From the cell containing the given text, extract its center point as [X, Y] coordinate. 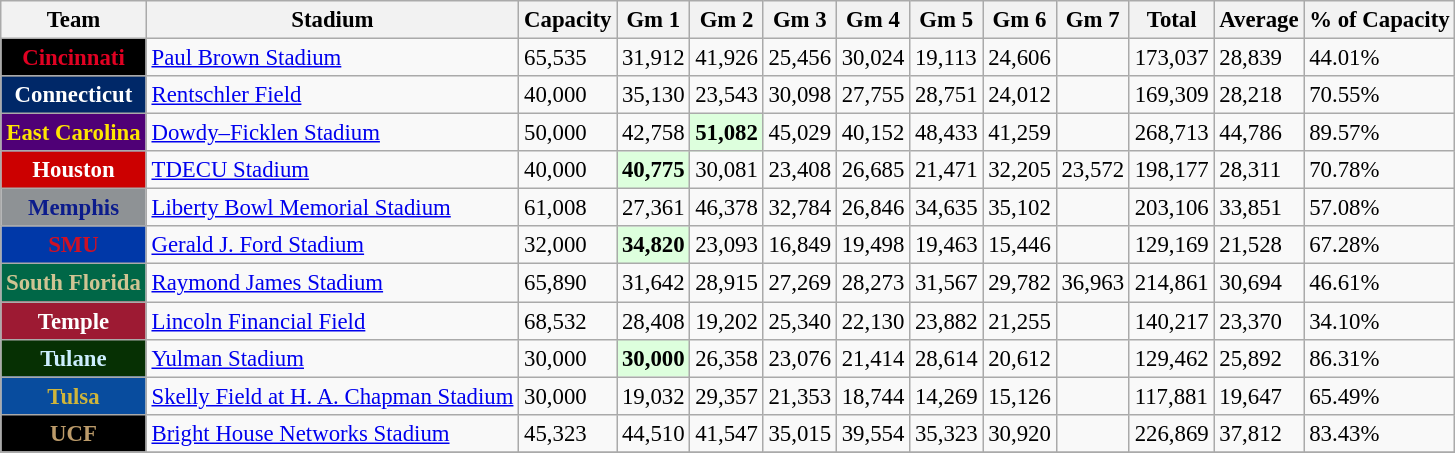
198,177 [1172, 170]
TDECU Stadium [332, 170]
UCF [74, 433]
SMU [74, 245]
23,543 [726, 95]
28,839 [1259, 58]
19,498 [872, 245]
Memphis [74, 208]
61,008 [568, 208]
28,614 [946, 358]
South Florida [74, 283]
34,820 [654, 245]
51,082 [726, 133]
30,920 [1020, 433]
19,647 [1259, 396]
19,113 [946, 58]
41,547 [726, 433]
Liberty Bowl Memorial Stadium [332, 208]
Average [1259, 20]
65.49% [1380, 396]
45,029 [800, 133]
18,744 [872, 396]
23,076 [800, 358]
23,882 [946, 321]
Gm 7 [1092, 20]
Gm 1 [654, 20]
Skelly Field at H. A. Chapman Stadium [332, 396]
50,000 [568, 133]
89.57% [1380, 133]
45,323 [568, 433]
44,786 [1259, 133]
Stadium [332, 20]
Yulman Stadium [332, 358]
28,751 [946, 95]
32,205 [1020, 170]
23,370 [1259, 321]
28,915 [726, 283]
16,849 [800, 245]
Capacity [568, 20]
21,471 [946, 170]
Houston [74, 170]
26,846 [872, 208]
46.61% [1380, 283]
30,081 [726, 170]
Team [74, 20]
East Carolina [74, 133]
24,012 [1020, 95]
41,259 [1020, 133]
Cincinnati [74, 58]
21,353 [800, 396]
27,755 [872, 95]
Gm 6 [1020, 20]
Rentschler Field [332, 95]
19,032 [654, 396]
34,635 [946, 208]
Connecticut [74, 95]
36,963 [1092, 283]
30,024 [872, 58]
35,102 [1020, 208]
Paul Brown Stadium [332, 58]
25,456 [800, 58]
20,612 [1020, 358]
173,037 [1172, 58]
Gm 5 [946, 20]
226,869 [1172, 433]
Tulsa [74, 396]
28,408 [654, 321]
169,309 [1172, 95]
23,093 [726, 245]
% of Capacity [1380, 20]
37,812 [1259, 433]
Dowdy–Ficklen Stadium [332, 133]
83.43% [1380, 433]
48,433 [946, 133]
23,408 [800, 170]
21,255 [1020, 321]
15,446 [1020, 245]
28,311 [1259, 170]
Raymond James Stadium [332, 283]
25,892 [1259, 358]
27,269 [800, 283]
68,532 [568, 321]
26,685 [872, 170]
40,775 [654, 170]
34.10% [1380, 321]
65,890 [568, 283]
44.01% [1380, 58]
Temple [74, 321]
31,567 [946, 283]
21,528 [1259, 245]
39,554 [872, 433]
27,361 [654, 208]
46,378 [726, 208]
117,881 [1172, 396]
25,340 [800, 321]
29,357 [726, 396]
35,323 [946, 433]
35,015 [800, 433]
Lincoln Financial Field [332, 321]
21,414 [872, 358]
268,713 [1172, 133]
Gerald J. Ford Stadium [332, 245]
14,269 [946, 396]
15,126 [1020, 396]
28,218 [1259, 95]
Gm 4 [872, 20]
22,130 [872, 321]
57.08% [1380, 208]
86.31% [1380, 358]
129,169 [1172, 245]
70.55% [1380, 95]
31,642 [654, 283]
32,784 [800, 208]
41,926 [726, 58]
Tulane [74, 358]
129,462 [1172, 358]
24,606 [1020, 58]
28,273 [872, 283]
44,510 [654, 433]
35,130 [654, 95]
Gm 3 [800, 20]
31,912 [654, 58]
Bright House Networks Stadium [332, 433]
19,463 [946, 245]
30,098 [800, 95]
23,572 [1092, 170]
70.78% [1380, 170]
26,358 [726, 358]
214,861 [1172, 283]
32,000 [568, 245]
140,217 [1172, 321]
40,152 [872, 133]
19,202 [726, 321]
65,535 [568, 58]
29,782 [1020, 283]
Gm 2 [726, 20]
33,851 [1259, 208]
42,758 [654, 133]
203,106 [1172, 208]
Total [1172, 20]
67.28% [1380, 245]
30,694 [1259, 283]
